Return the [x, y] coordinate for the center point of the cell that contains the specified text.  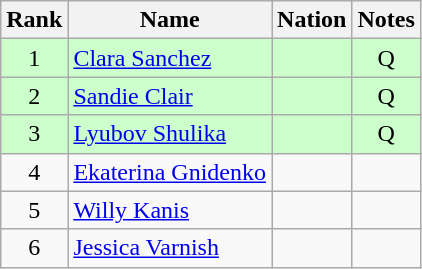
6 [34, 248]
3 [34, 134]
Rank [34, 20]
Jessica Varnish [170, 248]
Willy Kanis [170, 210]
Ekaterina Gnidenko [170, 172]
5 [34, 210]
Lyubov Shulika [170, 134]
1 [34, 58]
4 [34, 172]
2 [34, 96]
Name [170, 20]
Sandie Clair [170, 96]
Clara Sanchez [170, 58]
Nation [312, 20]
Notes [386, 20]
